Determine the (X, Y) coordinate at the center of the cell enclosing the given text.  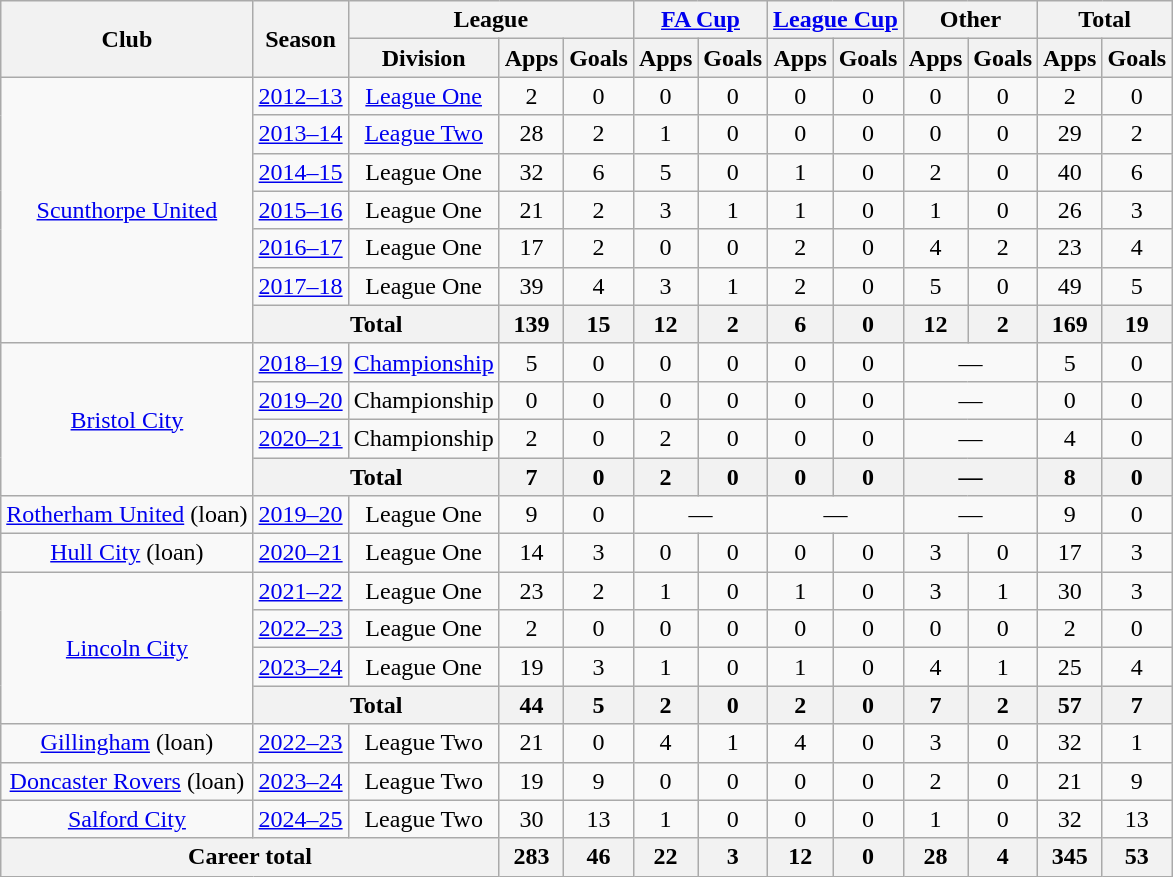
Scunthorpe United (127, 210)
53 (1137, 857)
Hull City (loan) (127, 553)
57 (1070, 705)
283 (531, 857)
Gillingham (loan) (127, 743)
29 (1070, 134)
Club (127, 39)
2015–16 (300, 210)
139 (531, 324)
25 (1070, 667)
Salford City (127, 819)
Division (424, 58)
40 (1070, 172)
2018–19 (300, 362)
2013–14 (300, 134)
44 (531, 705)
2017–18 (300, 286)
39 (531, 286)
Season (300, 39)
League (490, 20)
Career total (250, 857)
169 (1070, 324)
FA Cup (700, 20)
2012–13 (300, 96)
2021–22 (300, 591)
22 (665, 857)
Rotherham United (loan) (127, 515)
49 (1070, 286)
Doncaster Rovers (loan) (127, 781)
2024–25 (300, 819)
Bristol City (127, 419)
14 (531, 553)
345 (1070, 857)
8 (1070, 477)
26 (1070, 210)
League Cup (836, 20)
15 (599, 324)
Other (970, 20)
46 (599, 857)
2016–17 (300, 248)
2014–15 (300, 172)
Lincoln City (127, 648)
